Determine the (x, y) coordinate at the center of the cell enclosing the given text.  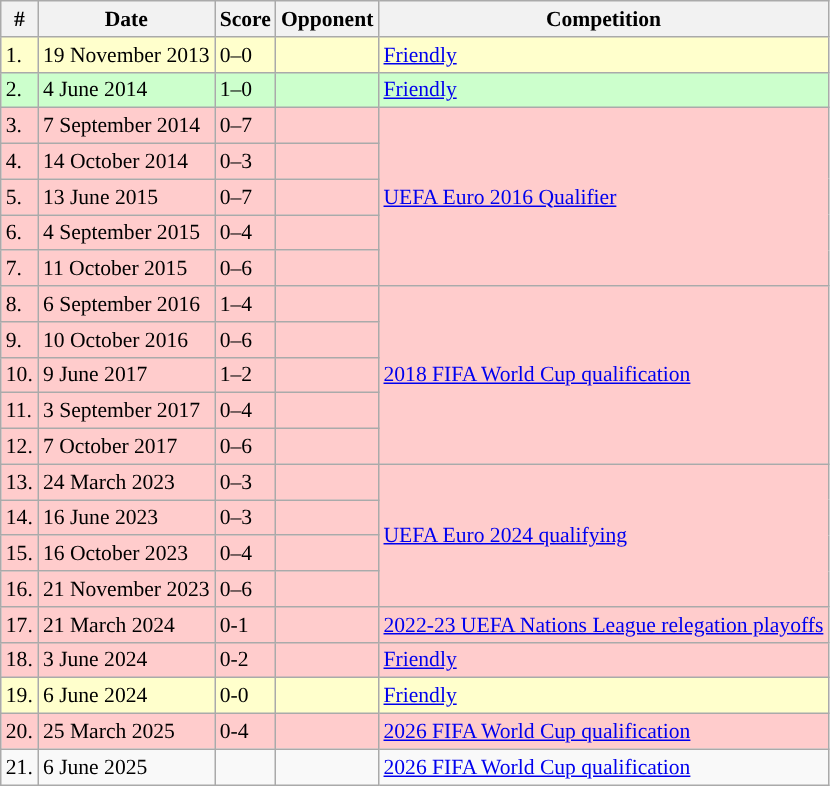
1–4 (246, 304)
1–0 (246, 90)
1. (20, 55)
3 June 2024 (126, 660)
10 October 2016 (126, 340)
7 October 2017 (126, 447)
18. (20, 660)
16. (20, 589)
8. (20, 304)
0–0 (246, 55)
9 June 2017 (126, 375)
UEFA Euro 2016 Qualifier (603, 197)
0-4 (246, 732)
19. (20, 696)
UEFA Euro 2024 qualifying (603, 535)
11. (20, 411)
6 June 2025 (126, 767)
17. (20, 625)
7 September 2014 (126, 126)
13. (20, 482)
9. (20, 340)
14. (20, 518)
# (20, 19)
3 September 2017 (126, 411)
0-0 (246, 696)
6 September 2016 (126, 304)
11 October 2015 (126, 269)
14 October 2014 (126, 162)
4 September 2015 (126, 233)
Date (126, 19)
2018 FIFA World Cup qualification (603, 375)
12. (20, 447)
7. (20, 269)
16 June 2023 (126, 518)
5. (20, 197)
3. (20, 126)
1–2 (246, 375)
19 November 2013 (126, 55)
2022-23 UEFA Nations League relegation playoffs (603, 625)
6 June 2024 (126, 696)
15. (20, 554)
Opponent (328, 19)
10. (20, 375)
13 June 2015 (126, 197)
16 October 2023 (126, 554)
21 November 2023 (126, 589)
21 March 2024 (126, 625)
6. (20, 233)
25 March 2025 (126, 732)
24 March 2023 (126, 482)
Score (246, 19)
4. (20, 162)
4 June 2014 (126, 90)
Competition (603, 19)
20. (20, 732)
2. (20, 90)
0-1 (246, 625)
0-2 (246, 660)
21. (20, 767)
